Locate the cell with the specified text and output its (x, y) center coordinate. 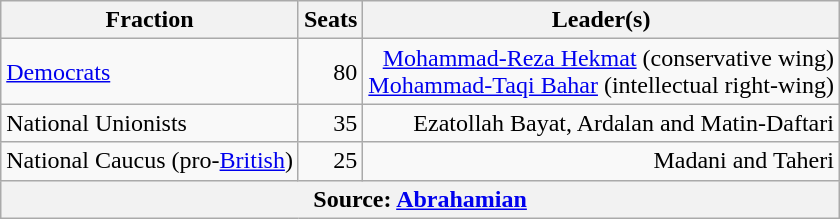
Mohammad-Reza Hekmat (conservative wing)Mohammad-Taqi Bahar (intellectual right-wing) (602, 72)
National Unionists (150, 123)
Ezatollah Bayat, Ardalan and Matin-Daftari (602, 123)
Leader(s) (602, 20)
35 (330, 123)
National Caucus (pro-British) (150, 161)
25 (330, 161)
Source: Abrahamian (420, 199)
80 (330, 72)
Democrats (150, 72)
Fraction (150, 20)
Seats (330, 20)
Madani and Taheri (602, 161)
